Pinpoint the cell where the given text exists, returning its (x, y) midpoint coordinate. 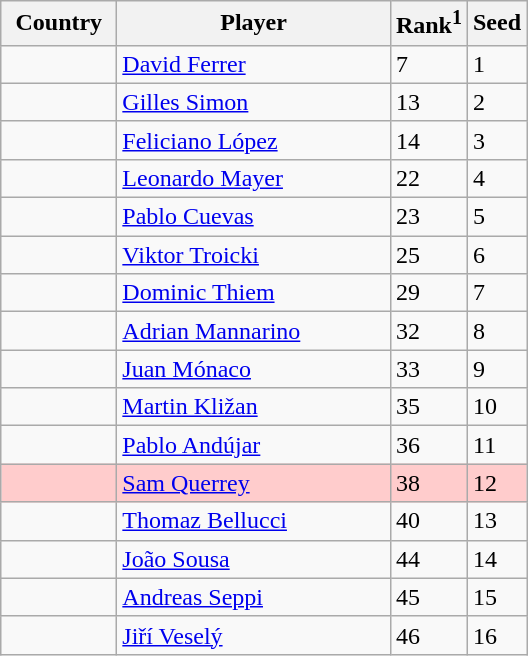
Rank1 (428, 24)
45 (428, 597)
Gilles Simon (254, 102)
6 (496, 255)
Pablo Cuevas (254, 217)
João Sousa (254, 559)
Andreas Seppi (254, 597)
44 (428, 559)
Leonardo Mayer (254, 178)
10 (496, 407)
11 (496, 445)
Thomaz Bellucci (254, 521)
Seed (496, 24)
32 (428, 331)
16 (496, 635)
Feliciano López (254, 140)
Player (254, 24)
Dominic Thiem (254, 293)
29 (428, 293)
25 (428, 255)
36 (428, 445)
38 (428, 483)
Viktor Troicki (254, 255)
Pablo Andújar (254, 445)
Juan Mónaco (254, 369)
Martin Kližan (254, 407)
15 (496, 597)
1 (496, 64)
40 (428, 521)
David Ferrer (254, 64)
23 (428, 217)
Sam Querrey (254, 483)
4 (496, 178)
Adrian Mannarino (254, 331)
5 (496, 217)
2 (496, 102)
3 (496, 140)
8 (496, 331)
35 (428, 407)
33 (428, 369)
12 (496, 483)
Jiří Veselý (254, 635)
9 (496, 369)
Country (59, 24)
22 (428, 178)
46 (428, 635)
